Detect which cell encompasses the target text, then output its [X, Y] center coordinate. 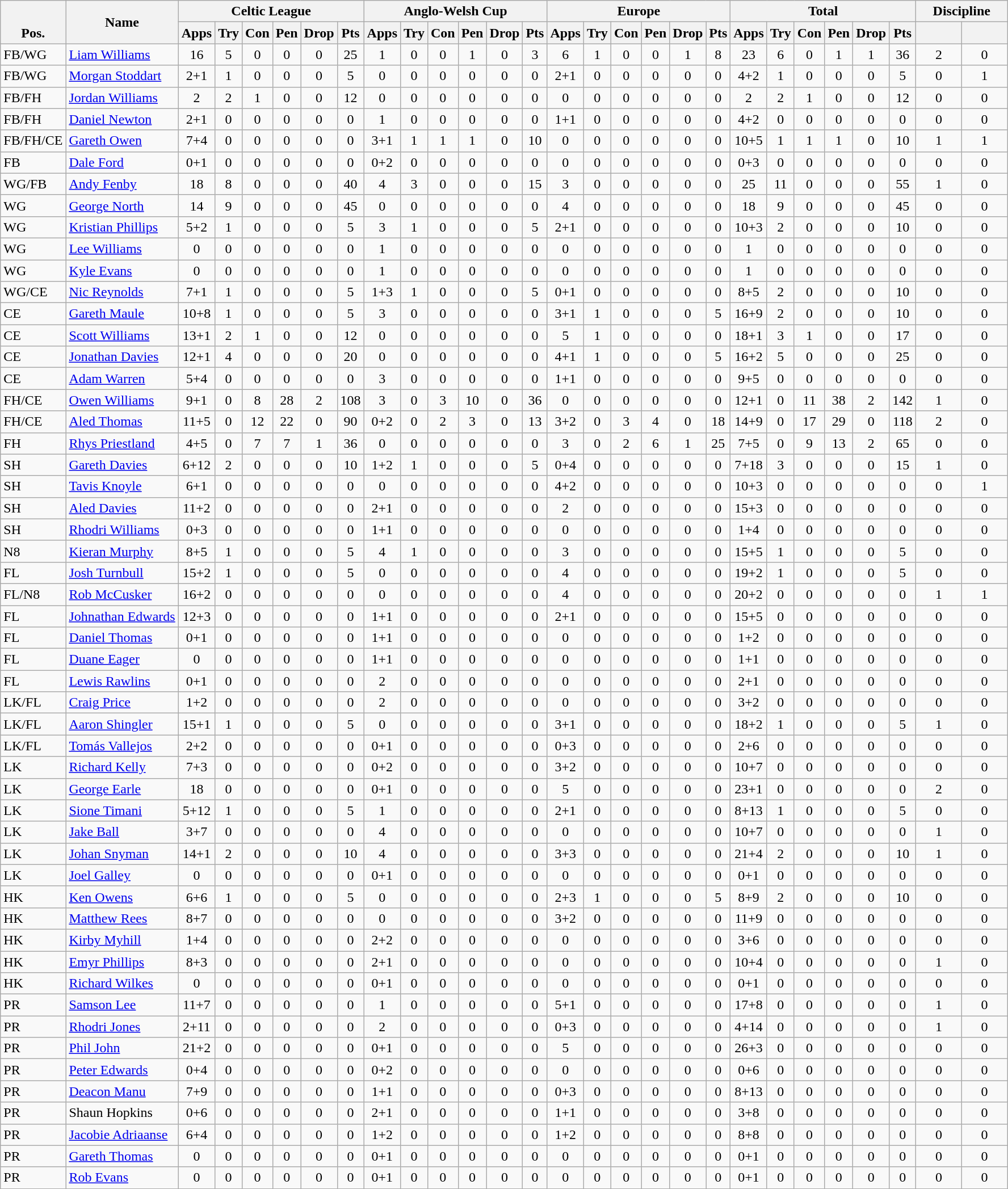
65 [902, 443]
Name [122, 22]
7+18 [749, 465]
Gareth Owen [122, 141]
7+9 [196, 1091]
Daniel Newton [122, 119]
4+1 [565, 357]
29 [839, 422]
Richard Kelly [122, 767]
10+5 [749, 141]
7+3 [196, 767]
3+8 [749, 1113]
Craig Price [122, 703]
WG/FB [33, 184]
FB/FH/CE [33, 141]
26+3 [749, 1048]
Jacobie Adriaanse [122, 1135]
Lewis Rawlins [122, 681]
20+2 [749, 594]
Celtic League [271, 11]
Ken Owens [122, 897]
Richard Wilkes [122, 984]
6+4 [196, 1135]
3+3 [565, 854]
N8 [33, 551]
19+2 [749, 573]
Aled Thomas [122, 422]
Discipline [961, 11]
FB [33, 162]
21+2 [196, 1048]
1+3 [382, 292]
Liam Williams [122, 54]
Joel Galley [122, 875]
12+3 [196, 616]
6+1 [196, 486]
Pos. [33, 22]
Deacon Manu [122, 1091]
15+1 [196, 724]
Gareth Maule [122, 314]
23+1 [749, 789]
Rob Evans [122, 1178]
6+6 [196, 897]
2+6 [749, 746]
Nic Reynolds [122, 292]
108 [351, 400]
3+7 [196, 832]
22 [287, 422]
38 [839, 400]
7+5 [749, 443]
18+1 [749, 335]
4+5 [196, 443]
Scott Williams [122, 335]
Phil John [122, 1048]
Europe [639, 11]
10+4 [749, 962]
Aled Davies [122, 508]
8+3 [196, 962]
Anglo-Welsh Cup [455, 11]
Matthew Rees [122, 918]
Peter Edwards [122, 1070]
142 [902, 400]
15+2 [196, 573]
WG/CE [33, 292]
George Earle [122, 789]
Andy Fenby [122, 184]
13+1 [196, 335]
Kyle Evans [122, 271]
7+4 [196, 141]
Dale Ford [122, 162]
Adam Warren [122, 379]
5+2 [196, 227]
8+7 [196, 918]
Daniel Thomas [122, 638]
Tomás Vallejos [122, 746]
11+2 [196, 508]
5+1 [565, 1005]
Rhodri Jones [122, 1027]
14 [196, 205]
Morgan Stoddart [122, 76]
16+9 [749, 314]
Sione Timani [122, 810]
20 [351, 357]
Johnathan Edwards [122, 616]
Gareth Davies [122, 465]
Shaun Hopkins [122, 1113]
Duane Eager [122, 659]
5+12 [196, 810]
23 [749, 54]
11+5 [196, 422]
7+1 [196, 292]
Jake Ball [122, 832]
Kirby Myhill [122, 940]
3+6 [749, 940]
118 [902, 422]
Aaron Shingler [122, 724]
Emyr Phillips [122, 962]
6+12 [196, 465]
8+9 [749, 897]
4+14 [749, 1027]
Rob McCusker [122, 594]
5+4 [196, 379]
Jordan Williams [122, 98]
10+8 [196, 314]
18+2 [749, 724]
8+8 [749, 1135]
Rhodri Williams [122, 530]
2+11 [196, 1027]
11+7 [196, 1005]
Kristian Phillips [122, 227]
15+3 [749, 508]
Gareth Thomas [122, 1156]
Samson Lee [122, 1005]
11+9 [749, 918]
FL/N8 [33, 594]
Johan Snyman [122, 854]
2+3 [565, 897]
Lee Williams [122, 249]
Jonathan Davies [122, 357]
9+1 [196, 400]
40 [351, 184]
16 [196, 54]
28 [287, 400]
17+8 [749, 1005]
Total [823, 11]
14+9 [749, 422]
Kieran Murphy [122, 551]
Owen Williams [122, 400]
George North [122, 205]
55 [902, 184]
90 [351, 422]
Tavis Knoyle [122, 486]
9+5 [749, 379]
Josh Turnbull [122, 573]
21+4 [749, 854]
Rhys Priestland [122, 443]
14+1 [196, 854]
FH [33, 443]
